From the cell containing the given text, extract its center point as [X, Y] coordinate. 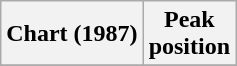
Peakposition [189, 34]
Chart (1987) [72, 34]
